Return (x, y) of the center of cell containing provided text 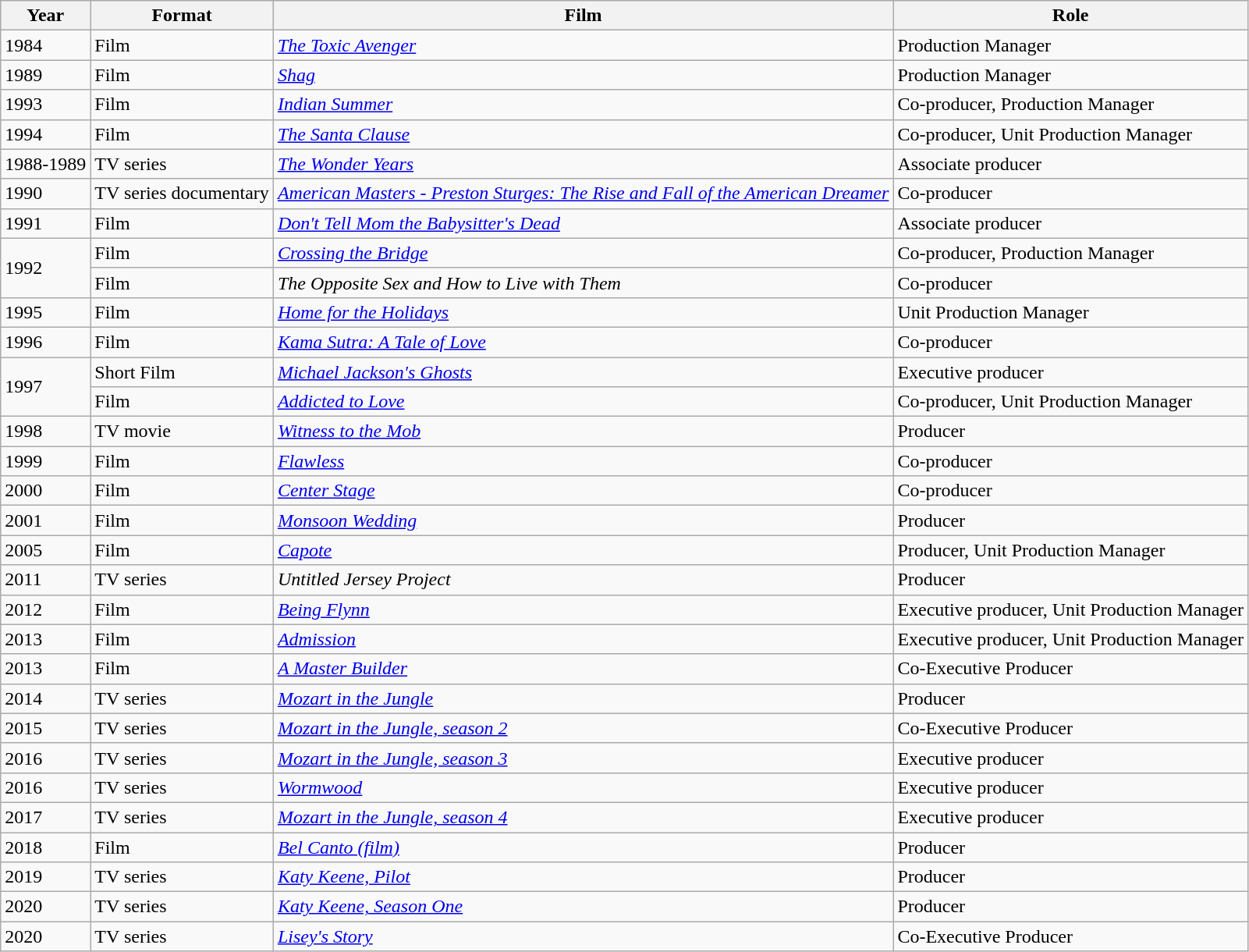
Center Stage (584, 491)
A Master Builder (584, 669)
1997 (45, 387)
2019 (45, 877)
Mozart in the Jungle, season 2 (584, 728)
Katy Keene, Pilot (584, 877)
1989 (45, 75)
Don't Tell Mom the Babysitter's Dead (584, 223)
1995 (45, 312)
2017 (45, 817)
Mozart in the Jungle, season 4 (584, 817)
Flawless (584, 461)
Being Flynn (584, 609)
Unit Production Manager (1070, 312)
Wormwood (584, 787)
Home for the Holidays (584, 312)
Indian Summer (584, 105)
1996 (45, 342)
1984 (45, 45)
1994 (45, 134)
2018 (45, 847)
1990 (45, 194)
Crossing the Bridge (584, 253)
Shag (584, 75)
Kama Sutra: A Tale of Love (584, 342)
1988-1989 (45, 164)
Role (1070, 16)
Katy Keene, Season One (584, 907)
Admission (584, 639)
2015 (45, 728)
Bel Canto (film) (584, 847)
Untitled Jersey Project (584, 580)
2001 (45, 520)
Addicted to Love (584, 402)
TV series documentary (183, 194)
American Masters - Preston Sturges: The Rise and Fall of the American Dreamer (584, 194)
TV movie (183, 432)
Year (45, 16)
2014 (45, 698)
1993 (45, 105)
Format (183, 16)
The Wonder Years (584, 164)
Lisey's Story (584, 936)
1991 (45, 223)
1999 (45, 461)
Mozart in the Jungle, season 3 (584, 758)
Capote (584, 550)
1992 (45, 268)
2000 (45, 491)
Producer, Unit Production Manager (1070, 550)
2011 (45, 580)
Monsoon Wedding (584, 520)
The Toxic Avenger (584, 45)
2012 (45, 609)
Short Film (183, 372)
2005 (45, 550)
Mozart in the Jungle (584, 698)
The Opposite Sex and How to Live with Them (584, 282)
Witness to the Mob (584, 432)
The Santa Clause (584, 134)
Michael Jackson's Ghosts (584, 372)
1998 (45, 432)
